Return (X, Y) of the center of cell containing provided text 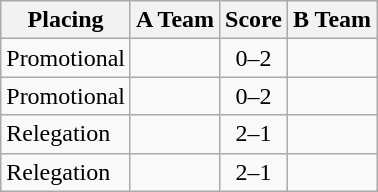
B Team (332, 20)
Score (254, 20)
Placing (66, 20)
A Team (174, 20)
